From the cell containing the given text, extract its center point as [X, Y] coordinate. 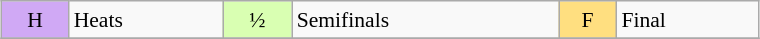
Semifinals [426, 20]
F [588, 20]
Heats [146, 20]
H [36, 20]
Final [687, 20]
½ [258, 20]
